From the cell containing the given text, extract its center point as [x, y] coordinate. 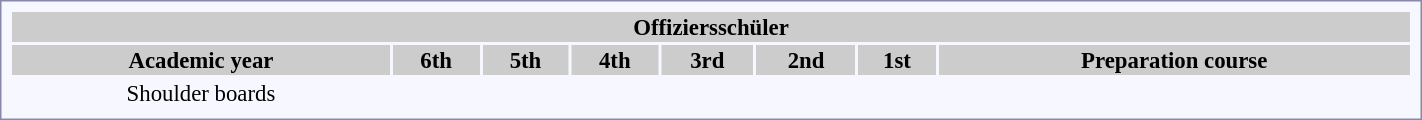
Shoulder boards [201, 93]
4th [615, 60]
Offiziersschüler [711, 27]
Preparation course [1174, 60]
Academic year [201, 60]
5th [525, 60]
1st [898, 60]
3rd [708, 60]
2nd [806, 60]
6th [436, 60]
